Provide the [x, y] coordinate of the cell's center where the given text is located.  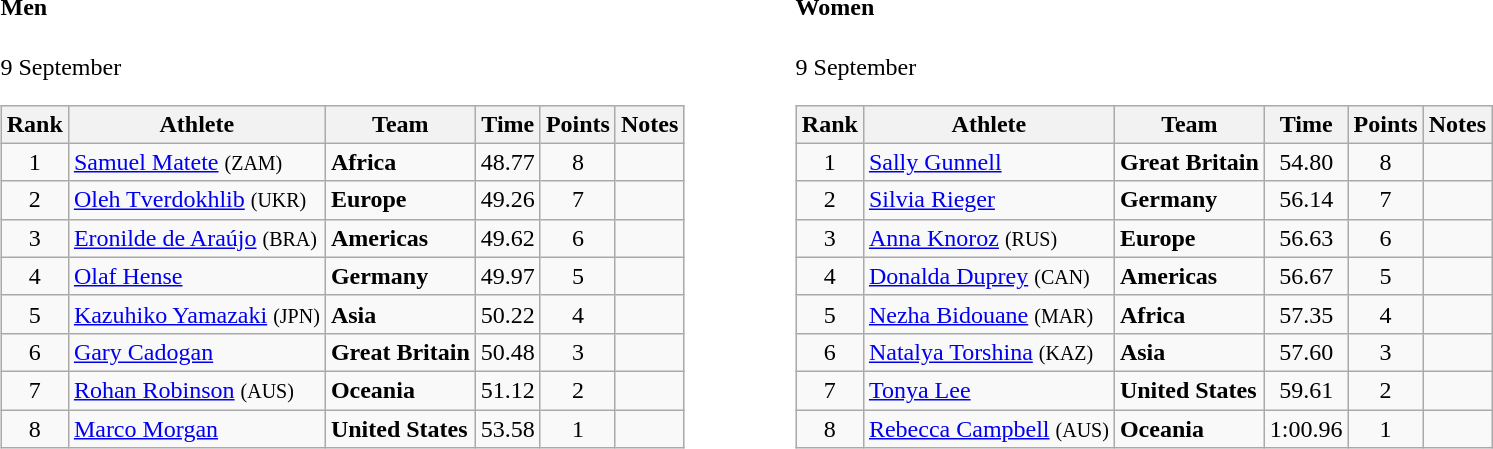
Kazuhiko Yamazaki (JPN) [196, 314]
Marco Morgan [196, 429]
Silvia Rieger [988, 200]
56.14 [1306, 200]
49.97 [508, 276]
Olaf Hense [196, 276]
Samuel Matete (ZAM) [196, 162]
54.80 [1306, 162]
Tonya Lee [988, 390]
57.35 [1306, 314]
Eronilde de Araújo (BRA) [196, 238]
Anna Knoroz (RUS) [988, 238]
Rohan Robinson (AUS) [196, 390]
50.48 [508, 352]
49.26 [508, 200]
53.58 [508, 429]
Gary Cadogan [196, 352]
48.77 [508, 162]
Natalya Torshina (KAZ) [988, 352]
56.63 [1306, 238]
50.22 [508, 314]
Nezha Bidouane (MAR) [988, 314]
1:00.96 [1306, 429]
51.12 [508, 390]
Oleh Tverdokhlib (UKR) [196, 200]
56.67 [1306, 276]
57.60 [1306, 352]
Rebecca Campbell (AUS) [988, 429]
49.62 [508, 238]
Donalda Duprey (CAN) [988, 276]
59.61 [1306, 390]
Sally Gunnell [988, 162]
